Locate the cell with the specified text and output its (x, y) center coordinate. 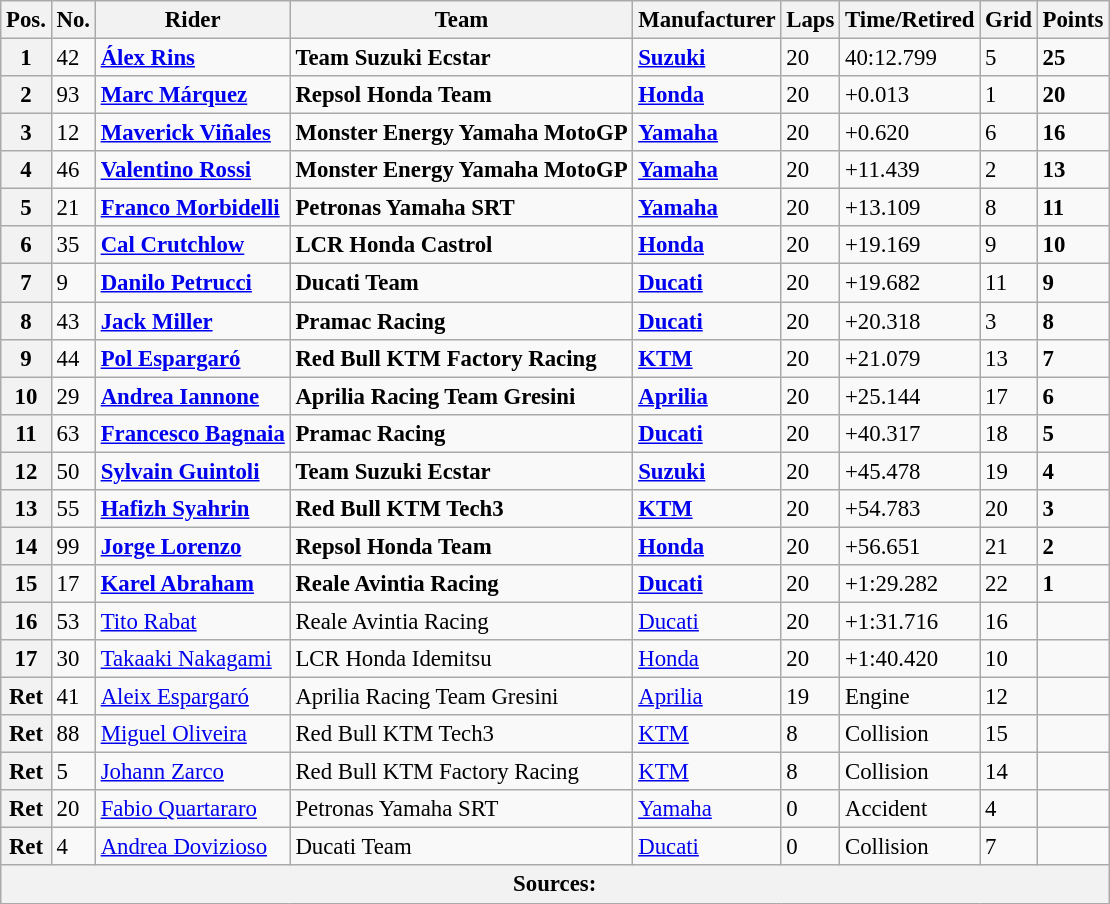
29 (73, 396)
25 (1072, 58)
43 (73, 321)
46 (73, 170)
+19.682 (910, 283)
+0.620 (910, 133)
Andrea Dovizioso (192, 847)
+11.439 (910, 170)
+1:40.420 (910, 659)
Jorge Lorenzo (192, 546)
No. (73, 20)
Franco Morbidelli (192, 208)
55 (73, 509)
Engine (910, 697)
+20.318 (910, 321)
Fabio Quartararo (192, 809)
+25.144 (910, 396)
50 (73, 471)
+1:31.716 (910, 621)
Pos. (26, 20)
Points (1072, 20)
63 (73, 433)
+56.651 (910, 546)
Cal Crutchlow (192, 245)
Jack Miller (192, 321)
+45.478 (910, 471)
Time/Retired (910, 20)
Sources: (555, 885)
Rider (192, 20)
Karel Abraham (192, 584)
Marc Márquez (192, 95)
Accident (910, 809)
Hafizh Syahrin (192, 509)
Álex Rins (192, 58)
Francesco Bagnaia (192, 433)
40:12.799 (910, 58)
42 (73, 58)
+21.079 (910, 358)
Pol Espargaró (192, 358)
22 (1008, 584)
LCR Honda Castrol (462, 245)
Johann Zarco (192, 772)
Takaaki Nakagami (192, 659)
+0.013 (910, 95)
Aleix Espargaró (192, 697)
18 (1008, 433)
Grid (1008, 20)
35 (73, 245)
99 (73, 546)
53 (73, 621)
+40.317 (910, 433)
+13.109 (910, 208)
44 (73, 358)
Valentino Rossi (192, 170)
93 (73, 95)
88 (73, 734)
Laps (810, 20)
+54.783 (910, 509)
LCR Honda Idemitsu (462, 659)
Andrea Iannone (192, 396)
30 (73, 659)
Maverick Viñales (192, 133)
Tito Rabat (192, 621)
Manufacturer (707, 20)
Danilo Petrucci (192, 283)
41 (73, 697)
Sylvain Guintoli (192, 471)
+1:29.282 (910, 584)
Miguel Oliveira (192, 734)
+19.169 (910, 245)
Team (462, 20)
